Find where the given text appears and provide that cell's center as (X, Y) coordinate. 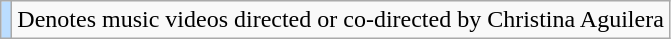
Denotes music videos directed or co-directed by Christina Aguilera (341, 20)
